Determine the [X, Y] coordinate at the center of the cell enclosing the given text.  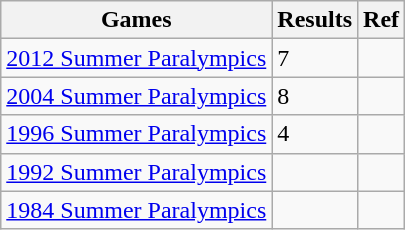
1992 Summer Paralympics [136, 172]
Games [136, 20]
Ref [382, 20]
4 [315, 134]
2004 Summer Paralympics [136, 96]
2012 Summer Paralympics [136, 58]
Results [315, 20]
1996 Summer Paralympics [136, 134]
7 [315, 58]
8 [315, 96]
1984 Summer Paralympics [136, 210]
